Locate the cell with the specified text and output its (x, y) center coordinate. 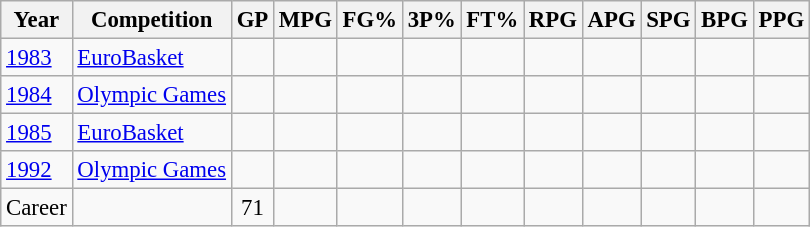
FG% (370, 20)
71 (252, 208)
1984 (36, 95)
RPG (554, 20)
APG (612, 20)
FT% (492, 20)
MPG (306, 20)
3P% (432, 20)
Career (36, 208)
Competition (152, 20)
PPG (781, 20)
1985 (36, 133)
1992 (36, 170)
Year (36, 20)
1983 (36, 58)
GP (252, 20)
BPG (724, 20)
SPG (668, 20)
